Scan for the cell matching the given text and deliver its (X, Y) coordinate at center. 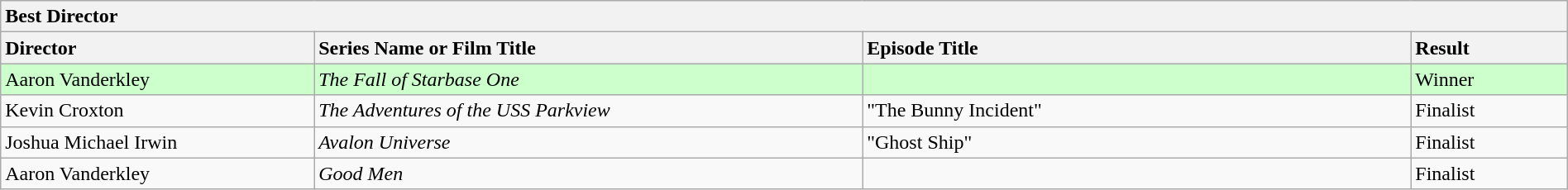
Good Men (589, 173)
Winner (1489, 79)
Result (1489, 48)
"The Bunny Incident" (1136, 111)
Director (157, 48)
Joshua Michael Irwin (157, 142)
The Adventures of the USS Parkview (589, 111)
Kevin Croxton (157, 111)
Avalon Universe (589, 142)
The Fall of Starbase One (589, 79)
Series Name or Film Title (589, 48)
Best Director (784, 17)
"Ghost Ship" (1136, 142)
Episode Title (1136, 48)
